Search for the cell housing the specified text and yield its [X, Y] center coordinate. 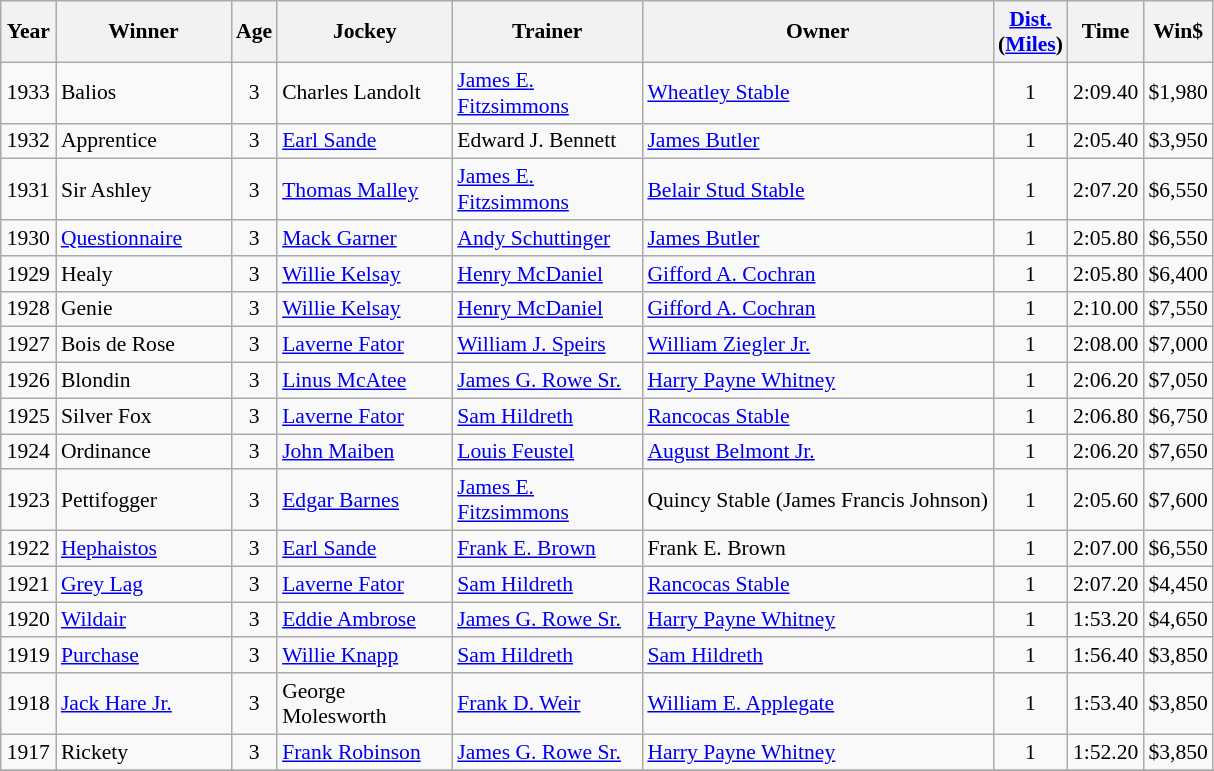
Owner [818, 32]
Genie [144, 309]
1930 [28, 238]
$4,650 [1178, 620]
Willie Knapp [364, 656]
1920 [28, 620]
$1,980 [1178, 92]
2:07.00 [1106, 549]
Blondin [144, 381]
Andy Schuttinger [547, 238]
2:09.40 [1106, 92]
Edward J. Bennett [547, 141]
Dist. (Miles) [1030, 32]
Hephaistos [144, 549]
$7,600 [1178, 500]
1922 [28, 549]
Winner [144, 32]
2:08.00 [1106, 345]
Wheatley Stable [818, 92]
Mack Garner [364, 238]
1918 [28, 704]
Balios [144, 92]
$7,050 [1178, 381]
1928 [28, 309]
2:06.80 [1106, 416]
$4,450 [1178, 584]
Age [254, 32]
$6,750 [1178, 416]
Bois de Rose [144, 345]
1927 [28, 345]
William E. Applegate [818, 704]
William J. Speirs [547, 345]
Questionnaire [144, 238]
1933 [28, 92]
Thomas Malley [364, 190]
Quincy Stable (James Francis Johnson) [818, 500]
2:05.40 [1106, 141]
Win$ [1178, 32]
$3,950 [1178, 141]
Sir Ashley [144, 190]
Time [1106, 32]
Frank Robinson [364, 752]
2:10.00 [1106, 309]
Jockey [364, 32]
Charles Landolt [364, 92]
Wildair [144, 620]
1919 [28, 656]
1931 [28, 190]
1929 [28, 274]
1921 [28, 584]
Trainer [547, 32]
William Ziegler Jr. [818, 345]
Purchase [144, 656]
1926 [28, 381]
$7,000 [1178, 345]
Healy [144, 274]
1:53.20 [1106, 620]
1924 [28, 452]
2:05.60 [1106, 500]
Ordinance [144, 452]
1925 [28, 416]
Pettifogger [144, 500]
1:56.40 [1106, 656]
$7,650 [1178, 452]
Edgar Barnes [364, 500]
Silver Fox [144, 416]
Rickety [144, 752]
1923 [28, 500]
Belair Stud Stable [818, 190]
Jack Hare Jr. [144, 704]
1:53.40 [1106, 704]
$7,550 [1178, 309]
1917 [28, 752]
Eddie Ambrose [364, 620]
Linus McAtee [364, 381]
August Belmont Jr. [818, 452]
George Molesworth [364, 704]
Year [28, 32]
John Maiben [364, 452]
Grey Lag [144, 584]
Apprentice [144, 141]
1:52.20 [1106, 752]
1932 [28, 141]
Louis Feustel [547, 452]
$6,400 [1178, 274]
Frank D. Weir [547, 704]
